From the cell containing the given text, extract its center point as (x, y) coordinate. 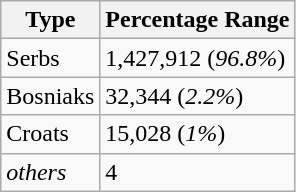
15,028 (1%) (198, 134)
Type (50, 20)
Bosniaks (50, 96)
4 (198, 172)
32,344 (2.2%) (198, 96)
Serbs (50, 58)
1,427,912 (96.8%) (198, 58)
Croats (50, 134)
others (50, 172)
Percentage Range (198, 20)
